Locate the cell with the specified text and output its (x, y) center coordinate. 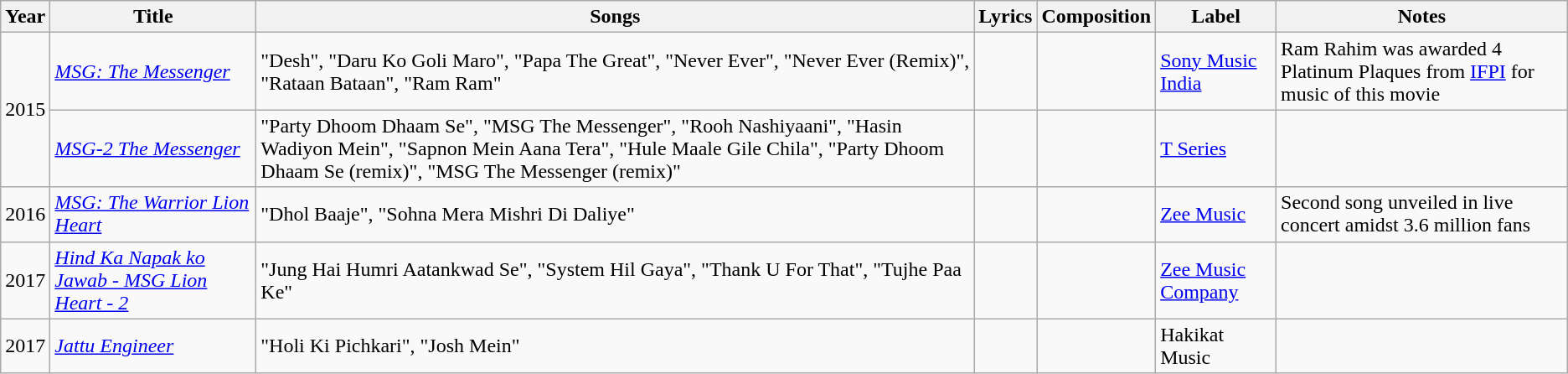
Songs (615, 17)
Year (25, 17)
MSG: The Messenger (153, 71)
T Series (1216, 148)
Zee Music (1216, 215)
MSG: The Warrior Lion Heart (153, 215)
Hind Ka Napak ko Jawab - MSG Lion Heart - 2 (153, 280)
Zee Music Company (1216, 280)
Hakikat Music (1216, 345)
"Jung Hai Humri Aatankwad Se", "System Hil Gaya", "Thank U For That", "Tujhe Paa Ke" (615, 280)
MSG-2 The Messenger (153, 148)
"Desh", "Daru Ko Goli Maro", "Papa The Great", "Never Ever", "Never Ever (Remix)", "Rataan Bataan", "Ram Ram" (615, 71)
Jattu Engineer (153, 345)
Second song unveiled in live concert amidst 3.6 million fans (1422, 215)
Lyrics (1005, 17)
Notes (1422, 17)
Label (1216, 17)
Sony Music India (1216, 71)
Composition (1096, 17)
Title (153, 17)
Ram Rahim was awarded 4 Platinum Plaques from IFPI for music of this movie (1422, 71)
"Holi Ki Pichkari", "Josh Mein" (615, 345)
2015 (25, 110)
2016 (25, 215)
"Dhol Baaje", "Sohna Mera Mishri Di Daliye" (615, 215)
